For the text-containing cell, return its midpoint in [x, y] coordinate format. 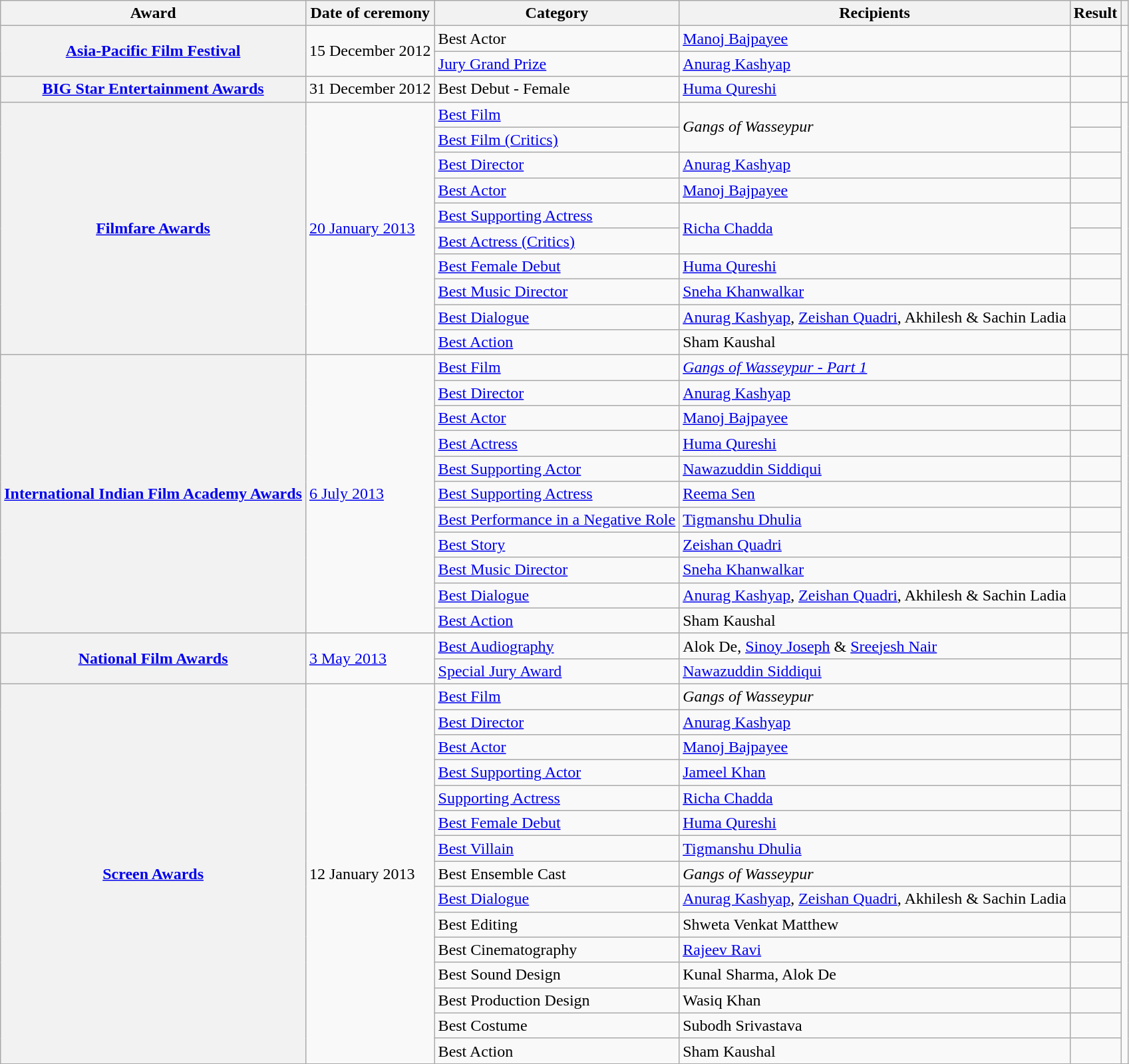
31 December 2012 [370, 89]
20 January 2013 [370, 229]
15 December 2012 [370, 51]
Category [557, 13]
Jury Grand Prize [557, 64]
Asia-Pacific Film Festival [153, 51]
Best Performance in a Negative Role [557, 519]
Supporting Actress [557, 798]
Best Sound Design [557, 975]
Special Jury Award [557, 671]
Wasiq Khan [875, 1000]
Best Debut - Female [557, 89]
Filmfare Awards [153, 229]
Recipients [875, 13]
Best Film (Critics) [557, 140]
Best Ensemble Cast [557, 874]
3 May 2013 [370, 658]
Best Story [557, 545]
Best Cinematography [557, 950]
BIG Star Entertainment Awards [153, 89]
Screen Awards [153, 874]
Date of ceremony [370, 13]
Jameel Khan [875, 773]
Shweta Venkat Matthew [875, 924]
Award [153, 13]
Rajeev Ravi [875, 950]
Kunal Sharma, Alok De [875, 975]
International Indian Film Academy Awards [153, 495]
Best Production Design [557, 1000]
Zeishan Quadri [875, 545]
Result [1095, 13]
6 July 2013 [370, 495]
Subodh Srivastava [875, 1025]
Reema Sen [875, 494]
Best Editing [557, 924]
Best Audiography [557, 646]
12 January 2013 [370, 874]
National Film Awards [153, 658]
Best Costume [557, 1025]
Best Actress [557, 444]
Gangs of Wasseypur - Part 1 [875, 368]
Best Actress (Critics) [557, 241]
Best Villain [557, 849]
Alok De, Sinoy Joseph & Sreejesh Nair [875, 646]
